Identify which cell holds the provided text, then report its (X, Y) central coordinate. 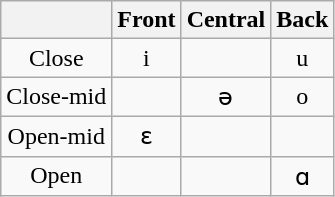
Front (146, 20)
Central (226, 20)
i (146, 58)
u (302, 58)
o (302, 97)
Close-mid (56, 97)
Back (302, 20)
ɑ (302, 176)
Open-mid (56, 136)
Close (56, 58)
Open (56, 176)
ɛ (146, 136)
ə (226, 97)
